For the text-containing cell, return its midpoint in (X, Y) coordinate format. 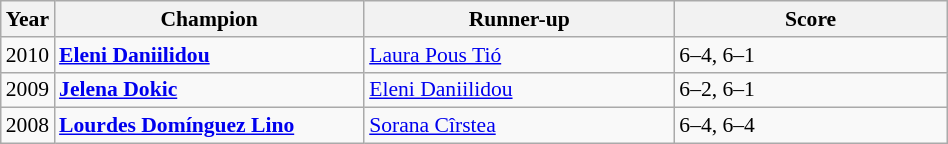
Runner-up (519, 19)
Jelena Dokic (209, 90)
Laura Pous Tió (519, 55)
2010 (28, 55)
6–4, 6–1 (810, 55)
2009 (28, 90)
Lourdes Domínguez Lino (209, 126)
Score (810, 19)
2008 (28, 126)
Champion (209, 19)
Sorana Cîrstea (519, 126)
6–2, 6–1 (810, 90)
Year (28, 19)
6–4, 6–4 (810, 126)
